Return the [x, y] coordinate for the center point of the cell that contains the specified text.  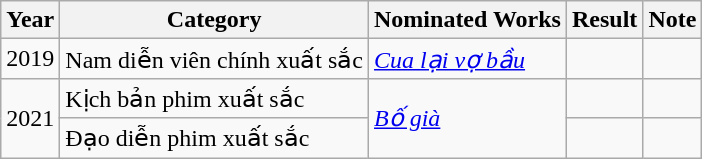
Note [672, 20]
Year [30, 20]
Category [214, 20]
2019 [30, 59]
Nam diễn viên chính xuất sắc [214, 59]
Kịch bản phim xuất sắc [214, 98]
Result [604, 20]
Nominated Works [468, 20]
Đạo diễn phim xuất sắc [214, 138]
Cua lại vợ bầu [468, 59]
2021 [30, 118]
Bố già [468, 118]
